From the cell containing the given text, extract its center point as (X, Y) coordinate. 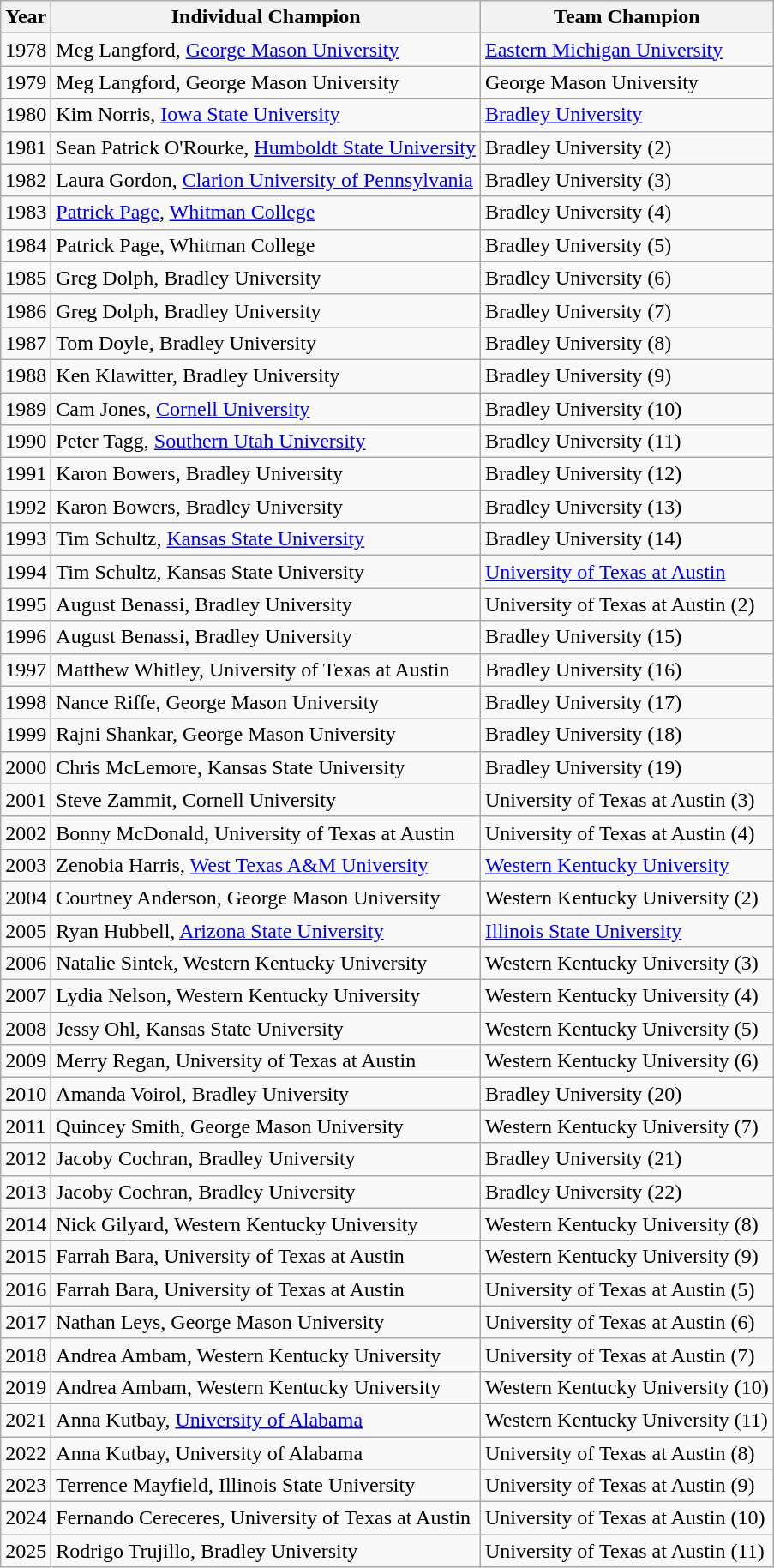
Ryan Hubbell, Arizona State University (266, 930)
University of Texas at Austin (7) (627, 1355)
Fernando Cereceres, University of Texas at Austin (266, 1518)
Bonny McDonald, University of Texas at Austin (266, 832)
2015 (26, 1257)
Nathan Leys, George Mason University (266, 1322)
1990 (26, 442)
Peter Tagg, Southern Utah University (266, 442)
1982 (26, 180)
Cam Jones, Cornell University (266, 409)
1997 (26, 670)
2000 (26, 767)
2023 (26, 1486)
Chris McLemore, Kansas State University (266, 767)
2024 (26, 1518)
2017 (26, 1322)
Western Kentucky University (627, 865)
2014 (26, 1224)
Bradley University (11) (627, 442)
2003 (26, 865)
Bradley University (7) (627, 310)
1989 (26, 409)
University of Texas at Austin (4) (627, 832)
2002 (26, 832)
2010 (26, 1094)
Amanda Voirol, Bradley University (266, 1094)
Western Kentucky University (9) (627, 1257)
Nick Gilyard, Western Kentucky University (266, 1224)
Individual Champion (266, 17)
2022 (26, 1453)
University of Texas at Austin (627, 572)
1987 (26, 343)
1979 (26, 82)
2025 (26, 1551)
2007 (26, 996)
2019 (26, 1387)
University of Texas at Austin (5) (627, 1289)
1984 (26, 245)
Bradley University (17) (627, 702)
1978 (26, 50)
Nance Riffe, George Mason University (266, 702)
Bradley University (3) (627, 180)
University of Texas at Austin (6) (627, 1322)
1991 (26, 474)
Quincey Smith, George Mason University (266, 1126)
Ken Klawitter, Bradley University (266, 375)
Bradley University (21) (627, 1159)
2004 (26, 898)
Bradley University (4) (627, 213)
2001 (26, 800)
1998 (26, 702)
Jessy Ohl, Kansas State University (266, 1029)
Western Kentucky University (10) (627, 1387)
Bradley University (10) (627, 409)
2012 (26, 1159)
Western Kentucky University (3) (627, 964)
Bradley University (16) (627, 670)
Bradley University (8) (627, 343)
Team Champion (627, 17)
Bradley University (2) (627, 147)
1996 (26, 637)
1980 (26, 115)
Western Kentucky University (6) (627, 1061)
University of Texas at Austin (9) (627, 1486)
Bradley University (12) (627, 474)
1999 (26, 735)
Sean Patrick O'Rourke, Humboldt State University (266, 147)
Zenobia Harris, West Texas A&M University (266, 865)
Terrence Mayfield, Illinois State University (266, 1486)
1993 (26, 539)
Matthew Whitley, University of Texas at Austin (266, 670)
Bradley University (9) (627, 375)
1986 (26, 310)
Bradley University (5) (627, 245)
2009 (26, 1061)
2021 (26, 1420)
Steve Zammit, Cornell University (266, 800)
Rodrigo Trujillo, Bradley University (266, 1551)
Natalie Sintek, Western Kentucky University (266, 964)
Western Kentucky University (11) (627, 1420)
Bradley University (627, 115)
Tom Doyle, Bradley University (266, 343)
University of Texas at Austin (11) (627, 1551)
2011 (26, 1126)
University of Texas at Austin (2) (627, 604)
1995 (26, 604)
Bradley University (15) (627, 637)
1981 (26, 147)
Bradley University (19) (627, 767)
Bradley University (13) (627, 507)
1988 (26, 375)
Rajni Shankar, George Mason University (266, 735)
2005 (26, 930)
Illinois State University (627, 930)
University of Texas at Austin (10) (627, 1518)
Kim Norris, Iowa State University (266, 115)
Western Kentucky University (8) (627, 1224)
2016 (26, 1289)
University of Texas at Austin (3) (627, 800)
2008 (26, 1029)
George Mason University (627, 82)
1994 (26, 572)
University of Texas at Austin (8) (627, 1453)
Bradley University (18) (627, 735)
1985 (26, 278)
Bradley University (20) (627, 1094)
Western Kentucky University (5) (627, 1029)
2018 (26, 1355)
Bradley University (22) (627, 1192)
2006 (26, 964)
Western Kentucky University (7) (627, 1126)
Laura Gordon, Clarion University of Pennsylvania (266, 180)
Year (26, 17)
Western Kentucky University (4) (627, 996)
Lydia Nelson, Western Kentucky University (266, 996)
Bradley University (6) (627, 278)
Bradley University (14) (627, 539)
2013 (26, 1192)
Eastern Michigan University (627, 50)
Western Kentucky University (2) (627, 898)
Courtney Anderson, George Mason University (266, 898)
1983 (26, 213)
Merry Regan, University of Texas at Austin (266, 1061)
1992 (26, 507)
